Search for the cell housing the specified text and yield its [x, y] center coordinate. 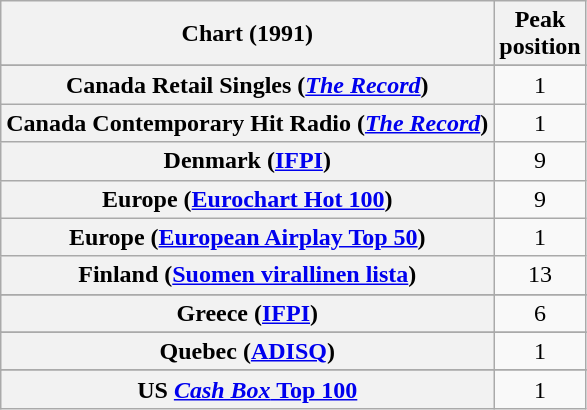
Denmark (IFPI) [248, 161]
6 [540, 313]
Europe (Eurochart Hot 100) [248, 199]
Europe (European Airplay Top 50) [248, 237]
Canada Contemporary Hit Radio (The Record) [248, 123]
Peakposition [540, 34]
Quebec (ADISQ) [248, 351]
Chart (1991) [248, 34]
13 [540, 275]
Finland (Suomen virallinen lista) [248, 275]
Canada Retail Singles (The Record) [248, 85]
US Cash Box Top 100 [248, 389]
Greece (IFPI) [248, 313]
